Extract the (X, Y) coordinate from the center of the cell holding the provided text.  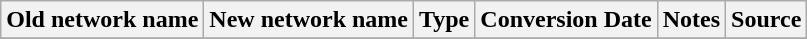
Notes (691, 20)
Conversion Date (566, 20)
Source (766, 20)
Old network name (102, 20)
Type (444, 20)
New network name (309, 20)
